Capture the cell that displays the provided text and extract its (x, y) central coordinate. 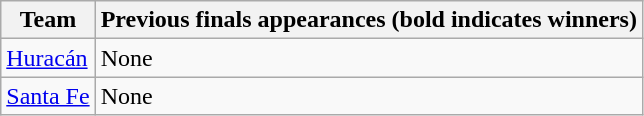
Santa Fe (48, 96)
Huracán (48, 58)
Team (48, 20)
Previous finals appearances (bold indicates winners) (368, 20)
